Scan for the cell matching the given text and deliver its [X, Y] coordinate at center. 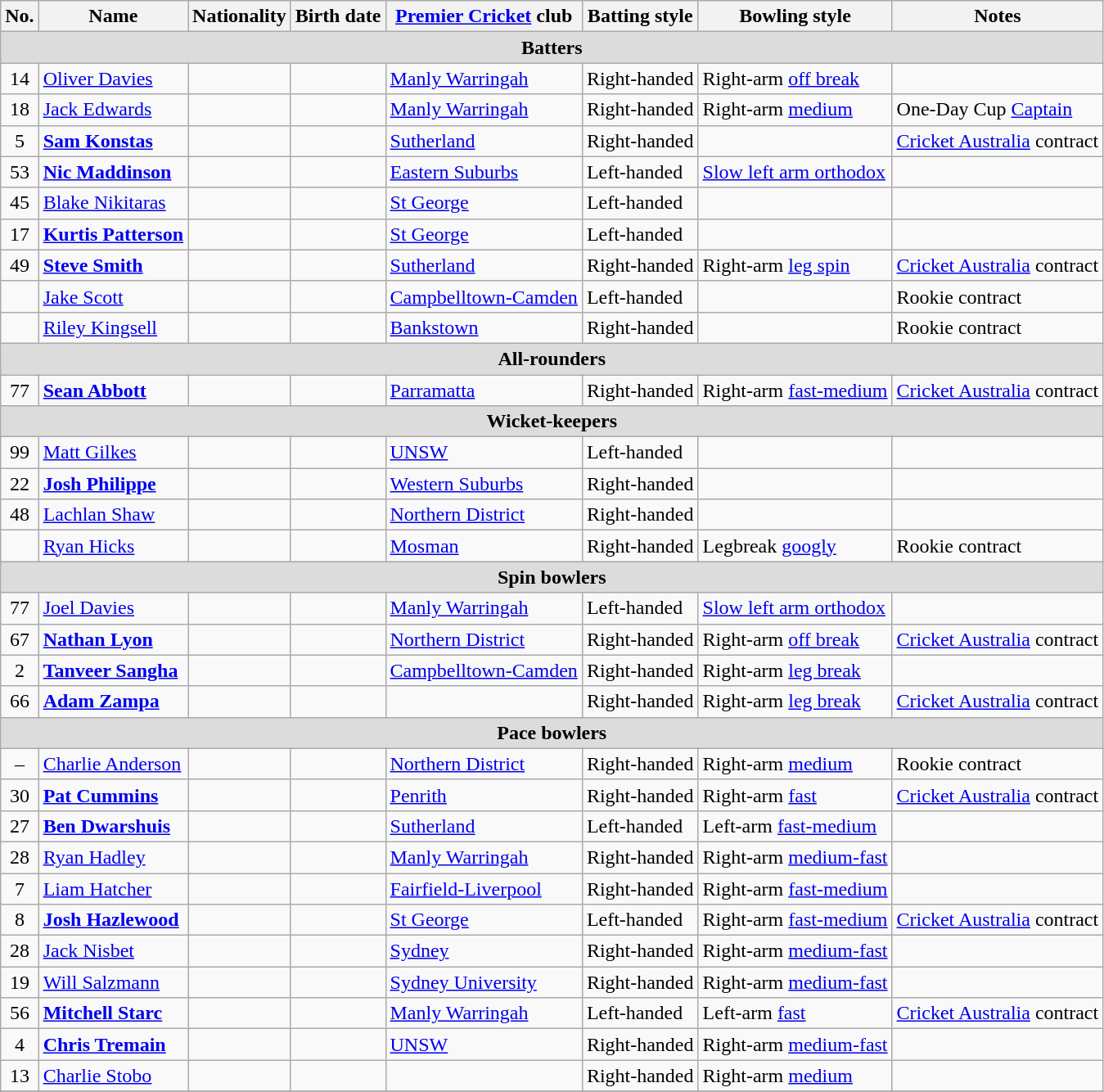
13 [20, 1076]
Mitchell Starc [113, 1013]
Ryan Hicks [113, 546]
Blake Nikitaras [113, 203]
8 [20, 920]
17 [20, 234]
Charlie Stobo [113, 1076]
Right-arm leg spin [795, 265]
Tanveer Sangha [113, 670]
Adam Zampa [113, 702]
Batters [552, 47]
All-rounders [552, 359]
Jake Scott [113, 296]
53 [20, 172]
Premier Cricket club [484, 16]
Jack Nisbet [113, 951]
22 [20, 484]
Jack Edwards [113, 110]
48 [20, 515]
99 [20, 453]
Penrith [484, 795]
Joel Davies [113, 608]
4 [20, 1045]
Josh Philippe [113, 484]
Birth date [338, 16]
Oliver Davies [113, 79]
Sydney University [484, 982]
Will Salzmann [113, 982]
Sean Abbott [113, 390]
14 [20, 79]
Name [113, 16]
Spin bowlers [552, 577]
2 [20, 670]
Wicket-keepers [552, 422]
Liam Hatcher [113, 888]
Charlie Anderson [113, 764]
Pace bowlers [552, 733]
Mosman [484, 546]
45 [20, 203]
Pat Cummins [113, 795]
56 [20, 1013]
Sydney [484, 951]
Lachlan Shaw [113, 515]
Kurtis Patterson [113, 234]
Right-arm fast [795, 795]
Ryan Hadley [113, 857]
One-Day Cup Captain [998, 110]
Legbreak googly [795, 546]
Matt Gilkes [113, 453]
Riley Kingsell [113, 327]
7 [20, 888]
Parramatta [484, 390]
Notes [998, 16]
66 [20, 702]
Steve Smith [113, 265]
27 [20, 826]
Batting style [640, 16]
No. [20, 16]
Left-arm fast-medium [795, 826]
Bankstown [484, 327]
Eastern Suburbs [484, 172]
– [20, 764]
Ben Dwarshuis [113, 826]
19 [20, 982]
Nic Maddinson [113, 172]
Left-arm fast [795, 1013]
Sam Konstas [113, 141]
49 [20, 265]
18 [20, 110]
Chris Tremain [113, 1045]
Bowling style [795, 16]
67 [20, 639]
Nathan Lyon [113, 639]
Fairfield-Liverpool [484, 888]
Josh Hazlewood [113, 920]
Western Suburbs [484, 484]
Nationality [240, 16]
5 [20, 141]
30 [20, 795]
